Locate the cell with the specified text and output its (X, Y) center coordinate. 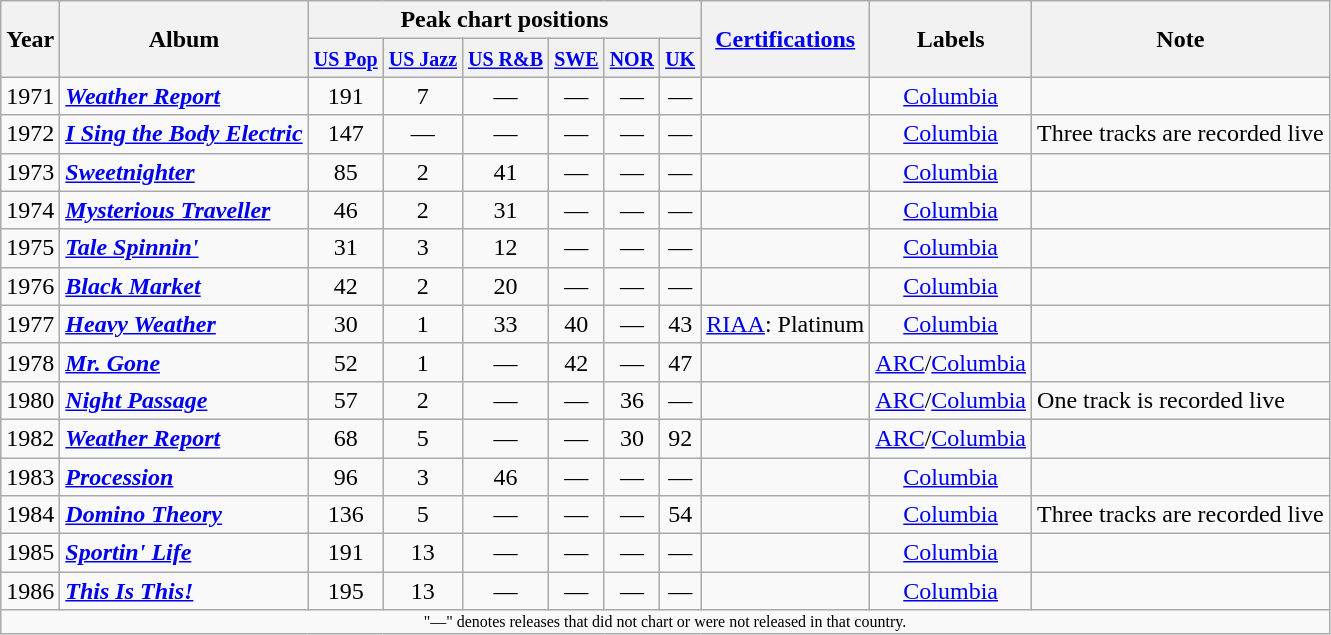
1980 (30, 400)
1975 (30, 248)
1982 (30, 438)
Procession (184, 477)
52 (346, 362)
36 (632, 400)
1976 (30, 286)
92 (680, 438)
43 (680, 324)
Year (30, 39)
Certifications (786, 39)
This Is This! (184, 591)
SWE (577, 58)
1985 (30, 553)
85 (346, 172)
I Sing the Body Electric (184, 134)
1971 (30, 96)
40 (577, 324)
1978 (30, 362)
Mr. Gone (184, 362)
US Jazz (422, 58)
Labels (951, 39)
147 (346, 134)
Mysterious Traveller (184, 210)
1973 (30, 172)
1972 (30, 134)
12 (506, 248)
47 (680, 362)
96 (346, 477)
Note (1181, 39)
57 (346, 400)
1977 (30, 324)
33 (506, 324)
1974 (30, 210)
Peak chart positions (504, 20)
US Pop (346, 58)
UK (680, 58)
20 (506, 286)
Sportin' Life (184, 553)
Domino Theory (184, 515)
Tale Spinnin' (184, 248)
NOR (632, 58)
Heavy Weather (184, 324)
Sweetnighter (184, 172)
RIAA: Platinum (786, 324)
1984 (30, 515)
136 (346, 515)
Album (184, 39)
1983 (30, 477)
Night Passage (184, 400)
41 (506, 172)
54 (680, 515)
7 (422, 96)
195 (346, 591)
One track is recorded live (1181, 400)
1986 (30, 591)
68 (346, 438)
Black Market (184, 286)
US R&B (506, 58)
"—" denotes releases that did not chart or were not released in that country. (665, 622)
